Return the [X, Y] coordinate for the center point of the cell that contains the specified text.  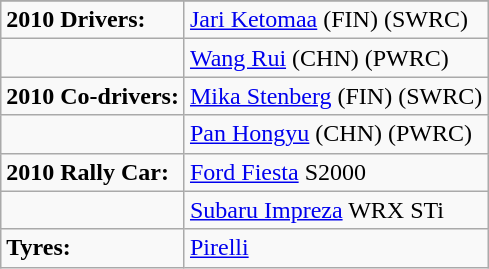
Ford Fiesta S2000 [336, 172]
Pan Hongyu (CHN) (PWRC) [336, 134]
Mika Stenberg (FIN) (SWRC) [336, 96]
2010 Drivers: [93, 20]
Wang Rui (CHN) (PWRC) [336, 58]
Jari Ketomaa (FIN) (SWRC) [336, 20]
2010 Co-drivers: [93, 96]
Pirelli [336, 248]
Subaru Impreza WRX STi [336, 210]
Tyres: [93, 248]
2010 Rally Car: [93, 172]
